Determine the [x, y] coordinate at the center of the cell enclosing the given text.  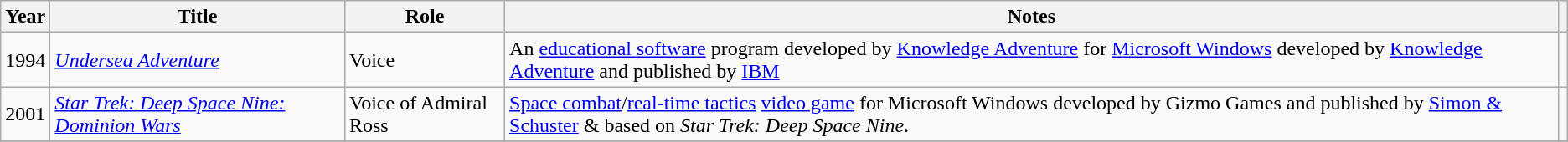
Voice [424, 60]
1994 [25, 60]
Notes [1032, 17]
Undersea Adventure [198, 60]
Voice of Admiral Ross [424, 114]
Role [424, 17]
Star Trek: Deep Space Nine: Dominion Wars [198, 114]
Title [198, 17]
An educational software program developed by Knowledge Adventure for Microsoft Windows developed by Knowledge Adventure and published by IBM [1032, 60]
Year [25, 17]
2001 [25, 114]
